For the text-containing cell, return its midpoint in [x, y] coordinate format. 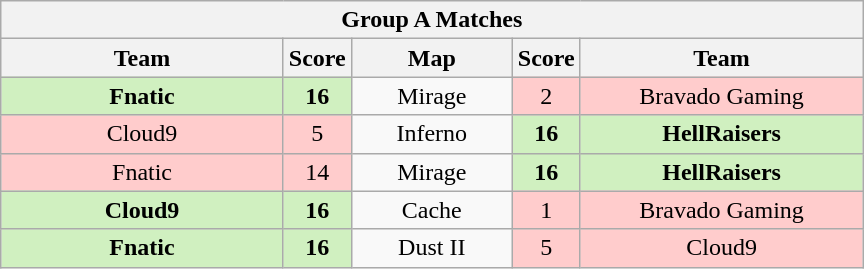
2 [546, 96]
Inferno [432, 134]
14 [317, 172]
Cache [432, 210]
Group A Matches [432, 20]
Map [432, 58]
Dust II [432, 248]
1 [546, 210]
